Identify which cell holds the provided text, then report its (X, Y) central coordinate. 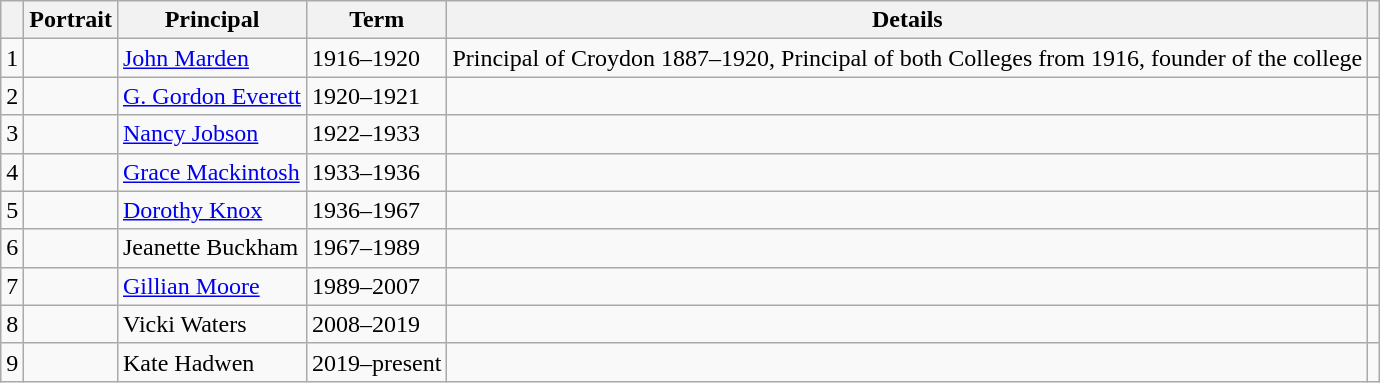
4 (12, 172)
Vicki Waters (212, 324)
1967–1989 (377, 248)
8 (12, 324)
Term (377, 20)
1936–1967 (377, 210)
1922–1933 (377, 134)
Gillian Moore (212, 286)
Principal (212, 20)
Details (908, 20)
7 (12, 286)
Nancy Jobson (212, 134)
6 (12, 248)
Kate Hadwen (212, 362)
Principal of Croydon 1887–1920, Principal of both Colleges from 1916, founder of the college (908, 58)
G. Gordon Everett (212, 96)
2008–2019 (377, 324)
5 (12, 210)
Portrait (71, 20)
1933–1936 (377, 172)
3 (12, 134)
Dorothy Knox (212, 210)
9 (12, 362)
1920–1921 (377, 96)
Grace Mackintosh (212, 172)
Jeanette Buckham (212, 248)
2 (12, 96)
1989–2007 (377, 286)
John Marden (212, 58)
1916–1920 (377, 58)
2019–present (377, 362)
1 (12, 58)
